Return the (X, Y) coordinate for the center point of the cell that contains the specified text.  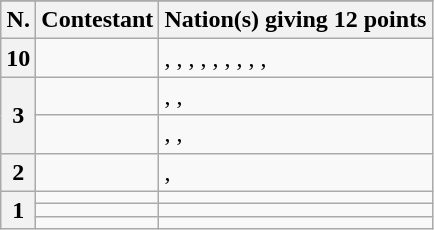
Contestant (98, 20)
, , , , , , , , , (296, 58)
, (296, 172)
2 (18, 172)
Nation(s) giving 12 points (296, 20)
10 (18, 58)
1 (18, 210)
3 (18, 115)
N. (18, 20)
